Capture the cell that displays the provided text and extract its [x, y] central coordinate. 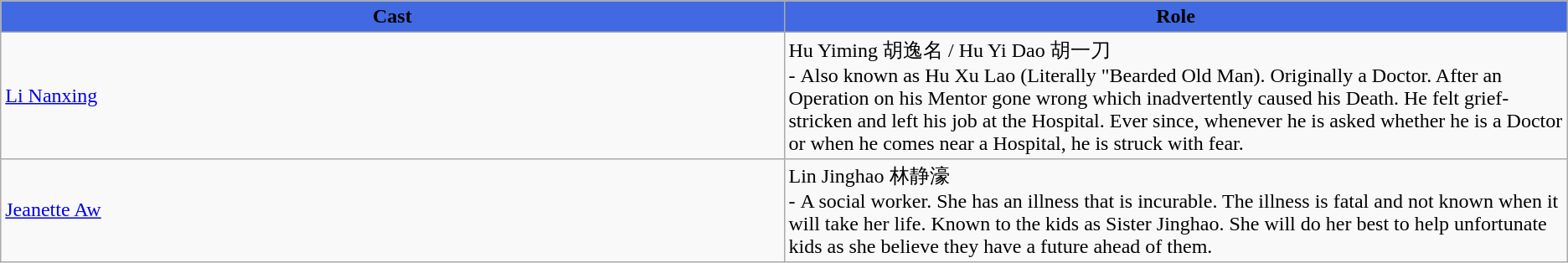
Role [1176, 17]
Jeanette Aw [392, 210]
Li Nanxing [392, 95]
Cast [392, 17]
